Search for the cell housing the specified text and yield its [X, Y] center coordinate. 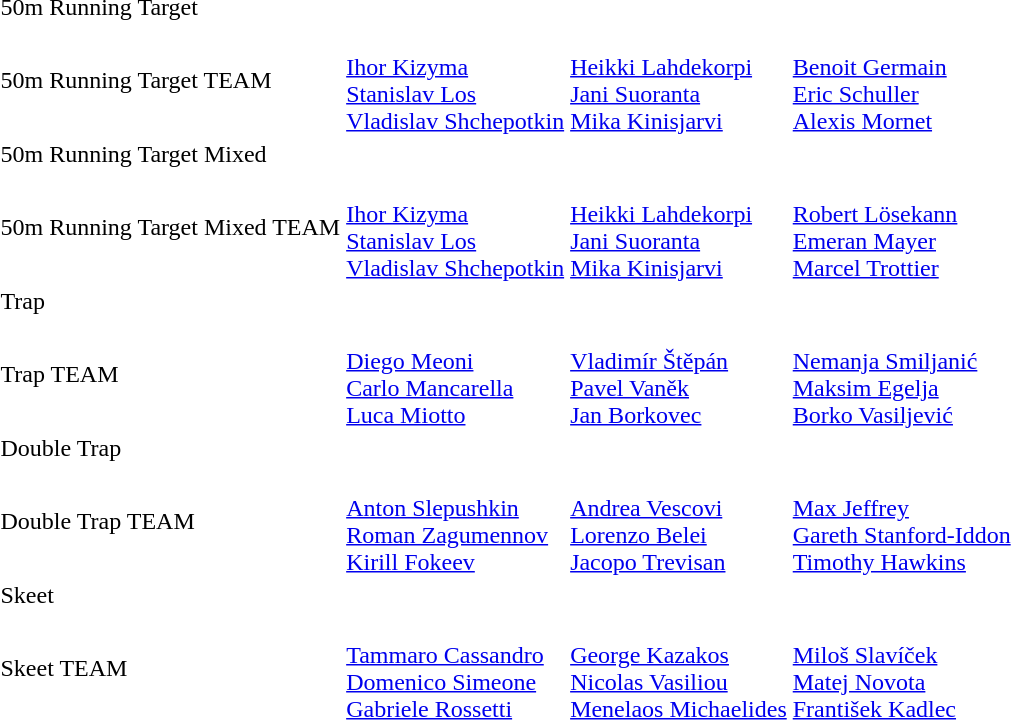
Vladimír ŠtěpánPavel VaněkJan Borkovec [679, 374]
Anton SlepushkinRoman ZagumennovKirill Fokeev [456, 522]
Andrea VescoviLorenzo BeleiJacopo Trevisan [679, 522]
Diego MeoniCarlo MancarellaLuca Miotto [456, 374]
